Extract the [X, Y] coordinate from the center of the cell holding the provided text.  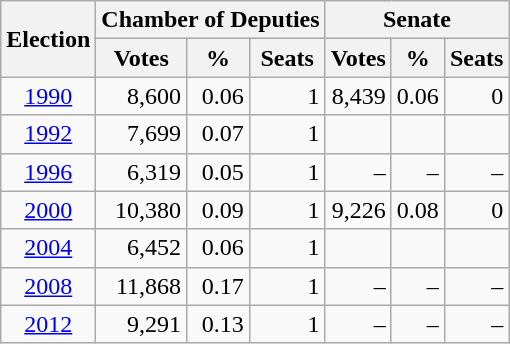
9,226 [358, 210]
9,291 [142, 324]
Senate [417, 20]
0.09 [218, 210]
8,439 [358, 96]
0.07 [218, 134]
0.05 [218, 172]
Election [48, 39]
8,600 [142, 96]
2000 [48, 210]
6,319 [142, 172]
0.08 [418, 210]
2008 [48, 286]
0.13 [218, 324]
1990 [48, 96]
2012 [48, 324]
6,452 [142, 248]
10,380 [142, 210]
Chamber of Deputies [210, 20]
2004 [48, 248]
7,699 [142, 134]
1996 [48, 172]
11,868 [142, 286]
0.17 [218, 286]
1992 [48, 134]
